Provide the [x, y] coordinate of the cell's center where the given text is located.  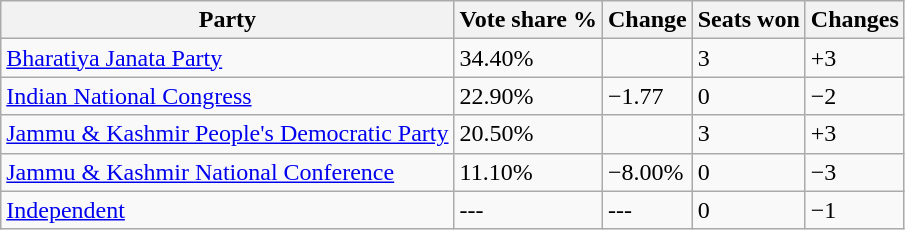
20.50% [528, 134]
Vote share % [528, 20]
Bharatiya Janata Party [228, 58]
−1.77 [647, 96]
Change [647, 20]
−1 [854, 210]
Seats won [748, 20]
−3 [854, 172]
Indian National Congress [228, 96]
Jammu & Kashmir National Conference [228, 172]
Changes [854, 20]
34.40% [528, 58]
Party [228, 20]
−2 [854, 96]
−8.00% [647, 172]
Jammu & Kashmir People's Democratic Party [228, 134]
Independent [228, 210]
22.90% [528, 96]
11.10% [528, 172]
